Search for the cell housing the specified text and yield its [x, y] center coordinate. 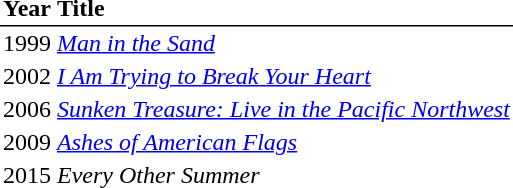
1999 [27, 43]
Ashes of American Flags [284, 142]
2002 [27, 76]
Man in the Sand [284, 43]
I Am Trying to Break Your Heart [284, 76]
Sunken Treasure: Live in the Pacific Northwest [284, 108]
2009 [27, 142]
2006 [27, 108]
